Provide the [X, Y] coordinate of the cell's center where the given text is located.  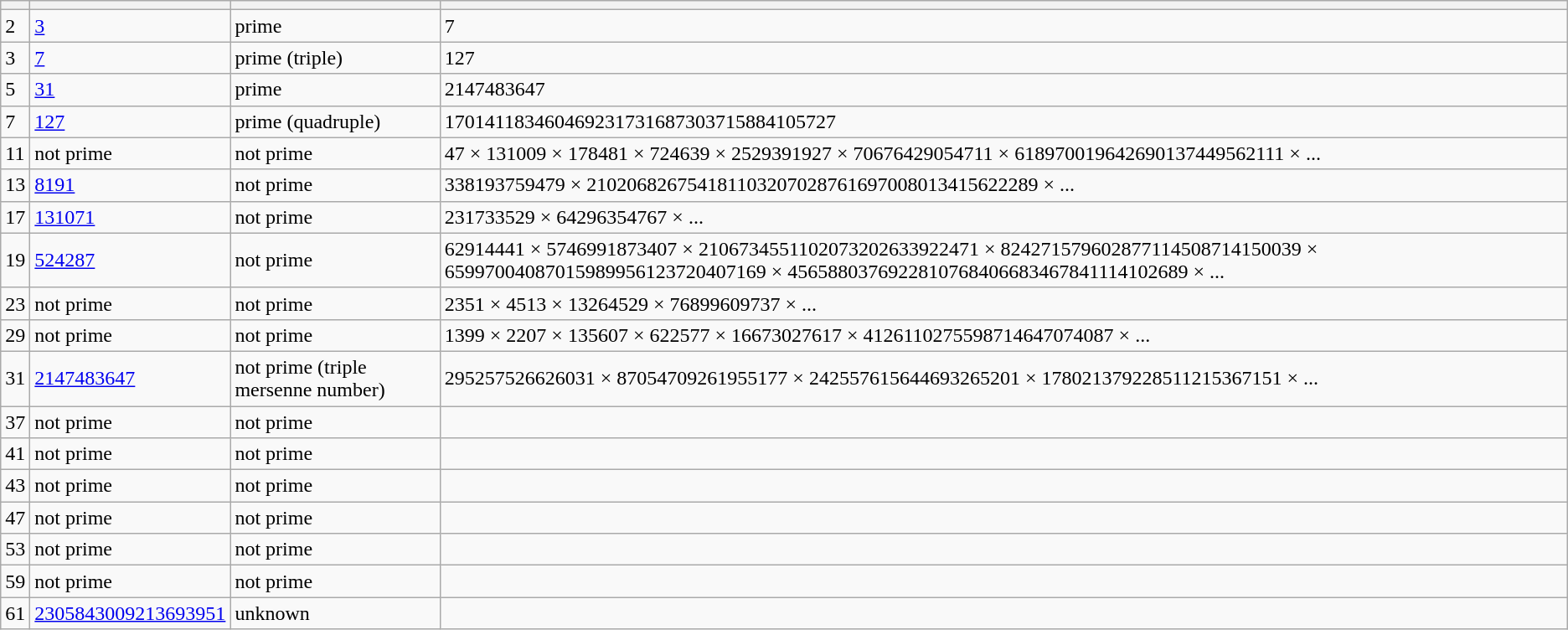
53 [15, 550]
41 [15, 454]
338193759479 × 210206826754181103207028761697008013415622289 × ... [1003, 185]
prime (triple) [335, 58]
29 [15, 335]
17 [15, 217]
23 [15, 303]
unknown [335, 613]
19 [15, 260]
170141183460469231731687303715884105727 [1003, 121]
2351 × 4513 × 13264529 × 76899609737 × ... [1003, 303]
2 [15, 26]
2305843009213693951 [131, 613]
231733529 × 64296354767 × ... [1003, 217]
43 [15, 486]
524287 [131, 260]
5 [15, 90]
1399 × 2207 × 135607 × 622577 × 16673027617 × 4126110275598714647074087 × ... [1003, 335]
prime (quadruple) [335, 121]
37 [15, 421]
295257526626031 × 87054709261955177 × 242557615644693265201 × 178021379228511215367151 × ... [1003, 379]
11 [15, 153]
not prime (triple mersenne number) [335, 379]
8191 [131, 185]
59 [15, 581]
47 × 131009 × 178481 × 724639 × 2529391927 × 70676429054711 × 618970019642690137449562111 × ... [1003, 153]
61 [15, 613]
13 [15, 185]
47 [15, 518]
131071 [131, 217]
